Search for the cell housing the specified text and yield its [x, y] center coordinate. 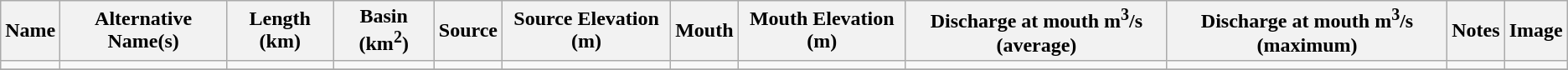
Discharge at mouth m3/s (average) [1036, 31]
Image [1536, 31]
Notes [1476, 31]
Length (km) [280, 31]
Mouth [704, 31]
Alternative Name(s) [144, 31]
Source [467, 31]
Discharge at mouth m3/s (maximum) [1307, 31]
Basin (km2) [384, 31]
Mouth Elevation (m) [822, 31]
Source Elevation (m) [586, 31]
Name [30, 31]
